Return (X, Y) of the center of cell containing provided text 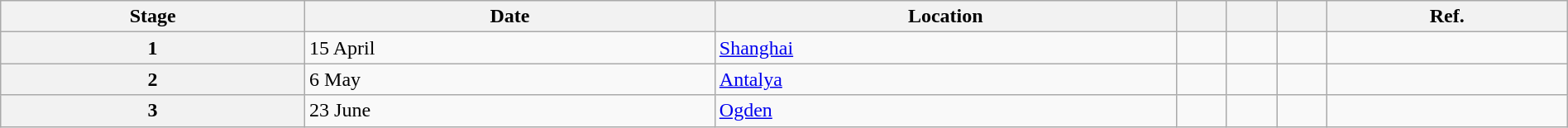
3 (153, 111)
2 (153, 79)
Ref. (1447, 17)
Shanghai (945, 48)
Stage (153, 17)
Location (945, 17)
1 (153, 48)
Ogden (945, 111)
6 May (510, 79)
23 June (510, 111)
Date (510, 17)
15 April (510, 48)
Antalya (945, 79)
